Return (X, Y) of the center of cell containing provided text 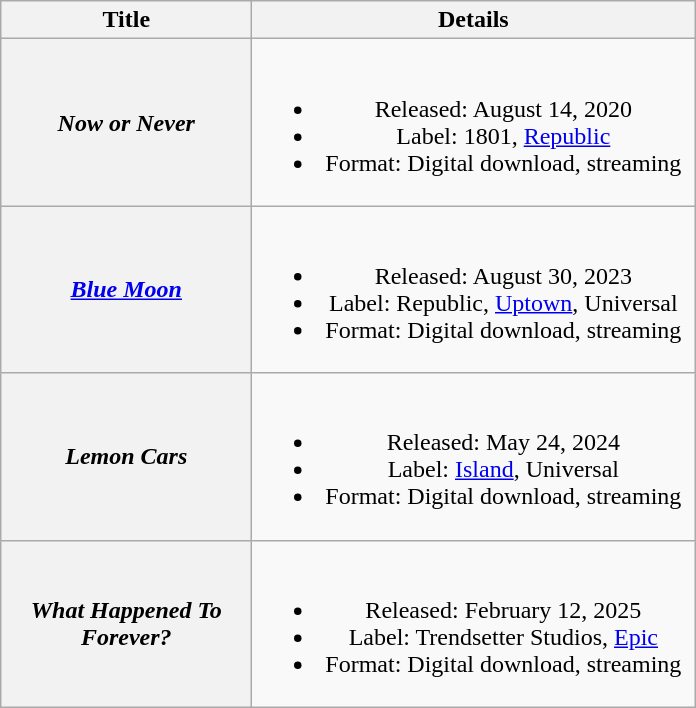
Released: February 12, 2025Label: Trendsetter Studios, EpicFormat: Digital download, streaming (474, 624)
Lemon Cars (126, 456)
What Happened To Forever? (126, 624)
Released: August 14, 2020Label: 1801, RepublicFormat: Digital download, streaming (474, 122)
Blue Moon (126, 290)
Released: May 24, 2024Label: Island, UniversalFormat: Digital download, streaming (474, 456)
Title (126, 20)
Now or Never (126, 122)
Released: August 30, 2023Label: Republic, Uptown, UniversalFormat: Digital download, streaming (474, 290)
Details (474, 20)
